Pinpoint the cell where the given text exists, returning its [x, y] midpoint coordinate. 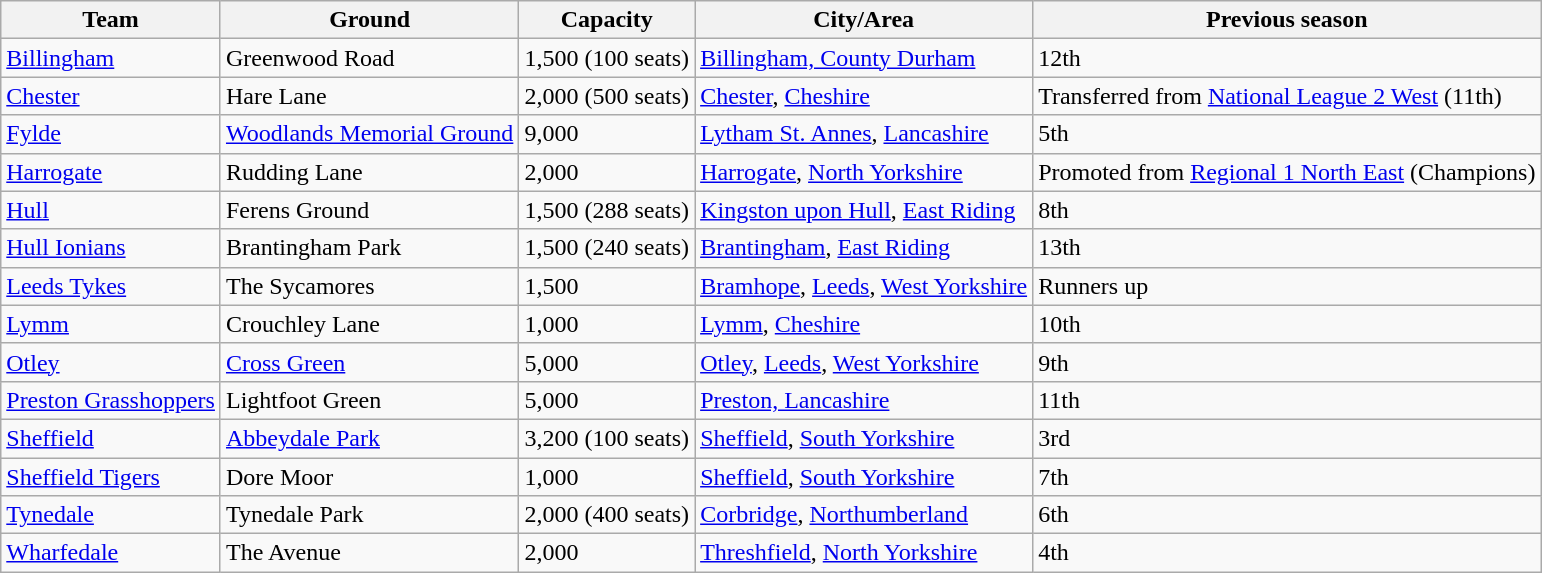
6th [1287, 515]
11th [1287, 400]
Lymm [111, 324]
Sheffield [111, 438]
Lightfoot Green [369, 400]
8th [1287, 210]
The Avenue [369, 553]
Chester [111, 96]
Preston, Lancashire [864, 400]
9th [1287, 362]
Corbridge, Northumberland [864, 515]
Hull Ionians [111, 248]
10th [1287, 324]
Team [111, 20]
3,200 (100 seats) [607, 438]
Lymm, Cheshire [864, 324]
7th [1287, 477]
1,500 (100 seats) [607, 58]
Woodlands Memorial Ground [369, 134]
Brantingham, East Riding [864, 248]
13th [1287, 248]
Kingston upon Hull, East Riding [864, 210]
Previous season [1287, 20]
Transferred from National League 2 West (11th) [1287, 96]
City/Area [864, 20]
Preston Grasshoppers [111, 400]
Threshfield, North Yorkshire [864, 553]
Otley [111, 362]
Chester, Cheshire [864, 96]
Harrogate [111, 172]
Harrogate, North Yorkshire [864, 172]
Cross Green [369, 362]
9,000 [607, 134]
Fylde [111, 134]
Brantingham Park [369, 248]
Greenwood Road [369, 58]
Leeds Tykes [111, 286]
Ground [369, 20]
Capacity [607, 20]
1,500 [607, 286]
Hull [111, 210]
The Sycamores [369, 286]
Tynedale [111, 515]
Rudding Lane [369, 172]
2,000 (500 seats) [607, 96]
2,000 (400 seats) [607, 515]
5th [1287, 134]
Promoted from Regional 1 North East (Champions) [1287, 172]
Tynedale Park [369, 515]
Sheffield Tigers [111, 477]
Billingham, County Durham [864, 58]
Wharfedale [111, 553]
Otley, Leeds, West Yorkshire [864, 362]
12th [1287, 58]
Ferens Ground [369, 210]
3rd [1287, 438]
Billingham [111, 58]
Hare Lane [369, 96]
1,500 (240 seats) [607, 248]
Crouchley Lane [369, 324]
4th [1287, 553]
Dore Moor [369, 477]
Bramhope, Leeds, West Yorkshire [864, 286]
1,500 (288 seats) [607, 210]
Lytham St. Annes, Lancashire [864, 134]
Runners up [1287, 286]
Abbeydale Park [369, 438]
